Detect which cell encompasses the target text, then output its (x, y) center coordinate. 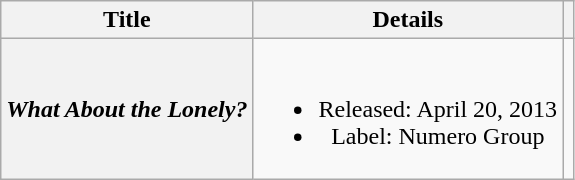
What About the Lonely? (127, 109)
Details (408, 20)
Released: April 20, 2013Label: Numero Group (408, 109)
Title (127, 20)
